Scan for the cell matching the given text and deliver its [X, Y] coordinate at center. 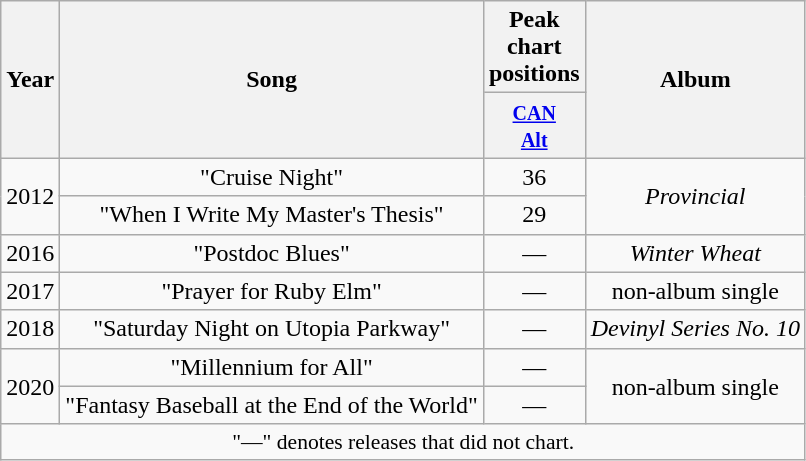
"When I Write My Master's Thesis" [272, 215]
"Fantasy Baseball at the End of the World" [272, 405]
29 [534, 215]
Provincial [695, 196]
2016 [30, 253]
"Cruise Night" [272, 177]
Peak chart positions [534, 47]
2012 [30, 196]
Winter Wheat [695, 253]
36 [534, 177]
Devinyl Series No. 10 [695, 329]
"—" denotes releases that did not chart. [404, 442]
"Saturday Night on Utopia Parkway" [272, 329]
"Millennium for All" [272, 367]
"Postdoc Blues" [272, 253]
CANAlt [534, 126]
"Prayer for Ruby Elm" [272, 291]
Album [695, 80]
Song [272, 80]
Year [30, 80]
2018 [30, 329]
2017 [30, 291]
2020 [30, 386]
